Return the [x, y] coordinate for the center point of the cell that contains the specified text.  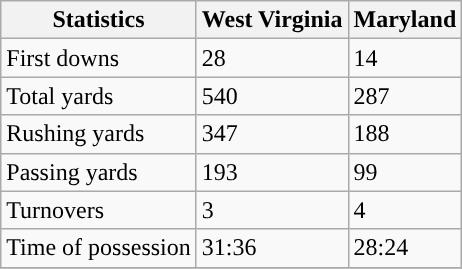
3 [272, 210]
Passing yards [99, 172]
287 [405, 96]
4 [405, 210]
First downs [99, 58]
99 [405, 172]
West Virginia [272, 20]
Total yards [99, 96]
Time of possession [99, 248]
540 [272, 96]
Turnovers [99, 210]
28:24 [405, 248]
193 [272, 172]
188 [405, 134]
Maryland [405, 20]
347 [272, 134]
Statistics [99, 20]
14 [405, 58]
28 [272, 58]
31:36 [272, 248]
Rushing yards [99, 134]
